Provide the (x, y) coordinate of the cell's center where the given text is located.  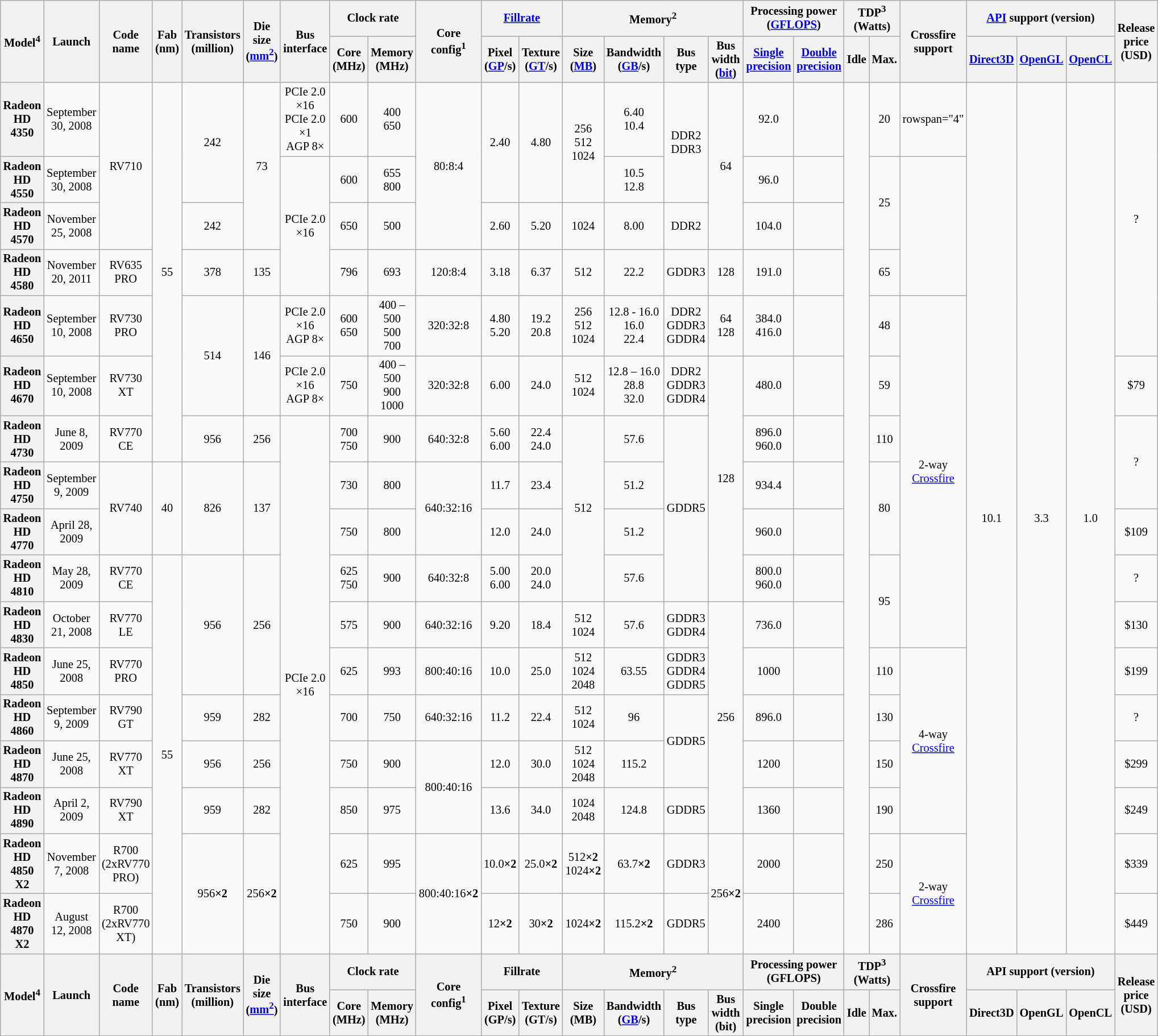
10.0 (500, 671)
DDR2 (686, 226)
655800 (392, 180)
2.60 (500, 226)
10.512.8 (634, 180)
$449 (1136, 923)
R700 (2xRV770 XT) (126, 923)
25 (885, 202)
2.40 (500, 142)
736.0 (769, 625)
96 (634, 718)
RV740 (126, 508)
November 25, 2008 (72, 226)
25.0×2 (541, 864)
Radeon HD 4750 (23, 486)
RV790 XT (126, 810)
RV730 PRO (126, 326)
960.0 (769, 532)
1024×2 (583, 923)
850 (349, 810)
10242048 (583, 810)
5.20 (541, 226)
RV770 LE (126, 625)
April 2, 2009 (72, 810)
6.37 (541, 272)
Radeon HD 4770 (23, 532)
400650 (392, 119)
115.2 (634, 764)
600650 (349, 326)
700 (349, 718)
Radeon HD 4870 (23, 764)
625750 (349, 578)
48 (885, 326)
1360 (769, 810)
Radeon HD 4670 (23, 386)
Radeon HD 4580 (23, 272)
514 (213, 356)
286 (885, 923)
RV710 (126, 166)
3.18 (500, 272)
730 (349, 486)
1200 (769, 764)
April 28, 2009 (72, 532)
1.0 (1090, 518)
124.8 (634, 810)
378 (213, 272)
Radeon HD 4650 (23, 326)
$339 (1136, 864)
12.8 – 16.028.832.0 (634, 386)
Radeon HD 4830 (23, 625)
956×2 (213, 894)
5.606.00 (500, 439)
826 (213, 508)
$249 (1136, 810)
146 (262, 356)
650 (349, 226)
4.805.20 (500, 326)
25.0 (541, 671)
4.80 (541, 142)
700750 (349, 439)
$109 (1136, 532)
115.2×2 (634, 923)
2400 (769, 923)
34.0 (541, 810)
384.0416.0 (769, 326)
800:40:16×2 (449, 894)
11.2 (500, 718)
4-way Crossfire (933, 740)
2000 (769, 864)
1024 (583, 226)
191.0 (769, 272)
512×21024×2 (583, 864)
190 (885, 810)
October 21, 2008 (72, 625)
RV790 GT (126, 718)
Radeon HD 4850 (23, 671)
RV730 XT (126, 386)
6.4010.4 (634, 119)
63.55 (634, 671)
40 (167, 508)
rowspan="4" (933, 119)
1000 (769, 671)
104.0 (769, 226)
96.0 (769, 180)
May 28, 2009 (72, 578)
150 (885, 764)
59 (885, 386)
$130 (1136, 625)
896.0960.0 (769, 439)
8.00 (634, 226)
November 7, 2008 (72, 864)
500 (392, 226)
63.7×2 (634, 864)
Radeon HD 4810 (23, 578)
$79 (1136, 386)
GDDR3GDDR4GDDR5 (686, 671)
20 (885, 119)
993 (392, 671)
6.00 (500, 386)
65 (885, 272)
10.1 (991, 518)
Radeon HD 4550 (23, 180)
20.024.0 (541, 578)
135 (262, 272)
575 (349, 625)
95 (885, 602)
12.8 - 16.016.022.4 (634, 326)
64 (726, 166)
RV770 XT (126, 764)
400 – 500500700 (392, 326)
137 (262, 508)
R700 (2xRV770 PRO) (126, 864)
9.20 (500, 625)
480.0 (769, 386)
250 (885, 864)
Radeon HD 4890 (23, 810)
11.7 (500, 486)
73 (262, 166)
Radeon HD 4850 X2 (23, 864)
934.4 (769, 486)
RV635 PRO (126, 272)
975 (392, 810)
64128 (726, 326)
3.3 (1041, 518)
18.4 (541, 625)
November 20, 2011 (72, 272)
130 (885, 718)
DDR2DDR3 (686, 142)
5.006.00 (500, 578)
Radeon HD 4860 (23, 718)
22.4 (541, 718)
Radeon HD 4570 (23, 226)
$299 (1136, 764)
PCIe 2.0 ×16PCIe 2.0 ×1AGP 8× (305, 119)
12×2 (500, 923)
RV770 PRO (126, 671)
19.220.8 (541, 326)
693 (392, 272)
896.0 (769, 718)
Radeon HD 4350 (23, 119)
995 (392, 864)
Radeon HD 4730 (23, 439)
800.0960.0 (769, 578)
80:8:4 (449, 166)
Radeon HD 4870 X2 (23, 923)
August 12, 2008 (72, 923)
22.424.0 (541, 439)
22.2 (634, 272)
10.0×2 (500, 864)
GDDR3GDDR4 (686, 625)
13.6 (500, 810)
120:8:4 (449, 272)
796 (349, 272)
400 – 5009001000 (392, 386)
$199 (1136, 671)
June 8, 2009 (72, 439)
80 (885, 508)
30×2 (541, 923)
30.0 (541, 764)
92.0 (769, 119)
23.4 (541, 486)
